Return [X, Y] of the center of cell containing provided text 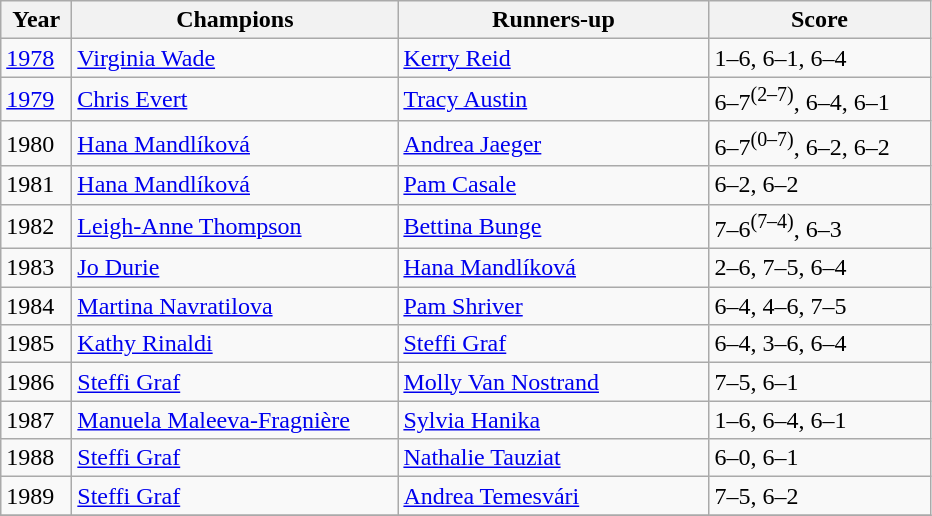
7–6(7–4), 6–3 [820, 226]
1982 [36, 226]
1984 [36, 306]
Leigh-Anne Thompson [235, 226]
6–2, 6–2 [820, 185]
Year [36, 20]
Andrea Temesvári [554, 496]
Manuela Maleeva-Fragnière [235, 420]
6–0, 6–1 [820, 458]
Pam Shriver [554, 306]
Jo Durie [235, 268]
6–4, 4–6, 7–5 [820, 306]
1–6, 6–1, 6–4 [820, 58]
1979 [36, 100]
1981 [36, 185]
1978 [36, 58]
1985 [36, 344]
6–4, 3–6, 6–4 [820, 344]
1989 [36, 496]
Martina Navratilova [235, 306]
1988 [36, 458]
Andrea Jaeger [554, 144]
1980 [36, 144]
Molly Van Nostrand [554, 382]
1–6, 6–4, 6–1 [820, 420]
Runners-up [554, 20]
Kathy Rinaldi [235, 344]
Virginia Wade [235, 58]
1983 [36, 268]
7–5, 6–2 [820, 496]
7–5, 6–1 [820, 382]
6–7(2–7), 6–4, 6–1 [820, 100]
6–7(0–7), 6–2, 6–2 [820, 144]
2–6, 7–5, 6–4 [820, 268]
Chris Evert [235, 100]
Kerry Reid [554, 58]
1987 [36, 420]
Sylvia Hanika [554, 420]
Tracy Austin [554, 100]
Bettina Bunge [554, 226]
Champions [235, 20]
Score [820, 20]
Pam Casale [554, 185]
1986 [36, 382]
Nathalie Tauziat [554, 458]
